Output the (X, Y) coordinate of the center of the cell containing the given text.  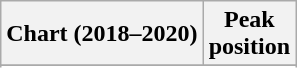
Chart (2018–2020) (102, 34)
Peakposition (249, 34)
